Scan for the cell matching the given text and deliver its [X, Y] coordinate at center. 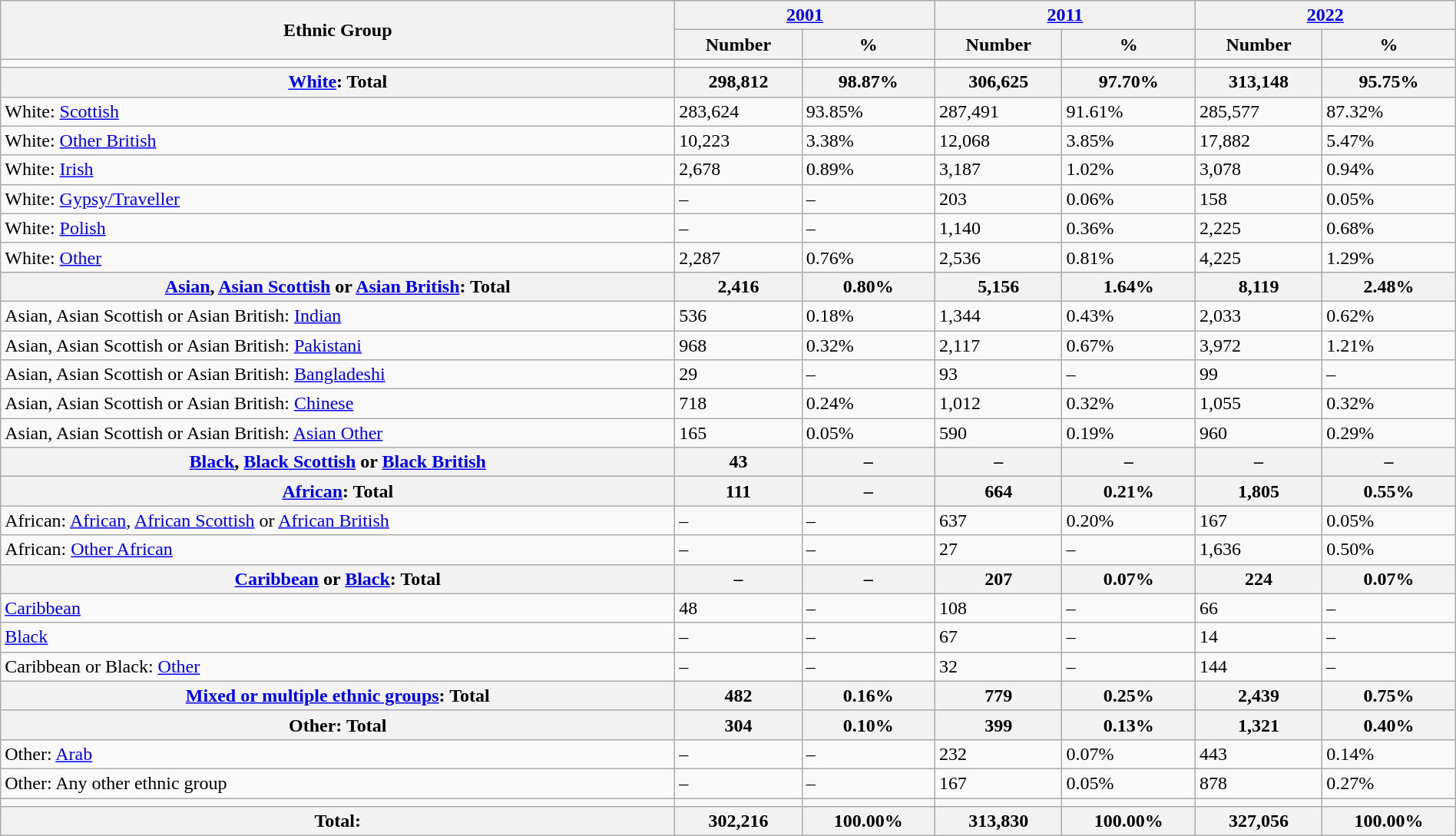
Ethnic Group [338, 30]
12,068 [998, 140]
0.27% [1388, 783]
2,678 [739, 170]
Black, Black Scottish or Black British [338, 462]
0.10% [868, 725]
African: African, African Scottish or African British [338, 520]
99 [1258, 375]
Caribbean or Black: Other [338, 666]
43 [739, 462]
0.20% [1129, 520]
304 [739, 725]
29 [739, 375]
Asian, Asian Scottish or Asian British: Pakistani [338, 345]
27 [998, 550]
1,344 [998, 316]
Total: [338, 821]
0.43% [1129, 316]
111 [739, 491]
207 [998, 579]
98.87% [868, 82]
3,078 [1258, 170]
93 [998, 375]
White: Other British [338, 140]
2.48% [1388, 286]
1,055 [1258, 404]
0.14% [1388, 754]
2,416 [739, 286]
0.50% [1388, 550]
0.62% [1388, 316]
0.36% [1129, 228]
878 [1258, 783]
White: Other [338, 257]
0.67% [1129, 345]
White: Total [338, 82]
91.61% [1129, 111]
0.75% [1388, 696]
2022 [1325, 15]
Other: Arab [338, 754]
2,439 [1258, 696]
2001 [805, 15]
Other: Any other ethnic group [338, 783]
48 [739, 608]
2,117 [998, 345]
1,140 [998, 228]
White: Scottish [338, 111]
8,119 [1258, 286]
Caribbean or Black: Total [338, 579]
1,321 [1258, 725]
165 [739, 433]
313,830 [998, 821]
960 [1258, 433]
1.21% [1388, 345]
283,624 [739, 111]
10,223 [739, 140]
298,812 [739, 82]
1.02% [1129, 170]
Asian, Asian Scottish or Asian British: Indian [338, 316]
232 [998, 754]
158 [1258, 199]
1,805 [1258, 491]
108 [998, 608]
0.55% [1388, 491]
637 [998, 520]
3.38% [868, 140]
Black [338, 637]
Asian, Asian Scottish or Asian British: Chinese [338, 404]
718 [739, 404]
87.32% [1388, 111]
67 [998, 637]
1.64% [1129, 286]
14 [1258, 637]
0.94% [1388, 170]
0.06% [1129, 199]
0.21% [1129, 491]
White: Irish [338, 170]
0.29% [1388, 433]
Other: Total [338, 725]
2,536 [998, 257]
5.47% [1388, 140]
327,056 [1258, 821]
0.68% [1388, 228]
313,148 [1258, 82]
0.89% [868, 170]
224 [1258, 579]
536 [739, 316]
779 [998, 696]
32 [998, 666]
203 [998, 199]
Asian, Asian Scottish or Asian British: Total [338, 286]
287,491 [998, 111]
302,216 [739, 821]
4,225 [1258, 257]
African: Total [338, 491]
144 [1258, 666]
White: Gypsy/Traveller [338, 199]
0.81% [1129, 257]
0.16% [868, 696]
2,033 [1258, 316]
3,187 [998, 170]
97.70% [1129, 82]
1.29% [1388, 257]
968 [739, 345]
0.40% [1388, 725]
0.19% [1129, 433]
Mixed or multiple ethnic groups: Total [338, 696]
2011 [1066, 15]
443 [1258, 754]
0.18% [868, 316]
482 [739, 696]
Asian, Asian Scottish or Asian British: Bangladeshi [338, 375]
0.25% [1129, 696]
3.85% [1129, 140]
African: Other African [338, 550]
590 [998, 433]
17,882 [1258, 140]
5,156 [998, 286]
66 [1258, 608]
306,625 [998, 82]
2,225 [1258, 228]
285,577 [1258, 111]
0.13% [1129, 725]
3,972 [1258, 345]
White: Polish [338, 228]
1,636 [1258, 550]
Caribbean [338, 608]
1,012 [998, 404]
93.85% [868, 111]
399 [998, 725]
0.80% [868, 286]
664 [998, 491]
2,287 [739, 257]
0.24% [868, 404]
0.76% [868, 257]
Asian, Asian Scottish or Asian British: Asian Other [338, 433]
95.75% [1388, 82]
